Return [x, y] of the center of cell containing provided text 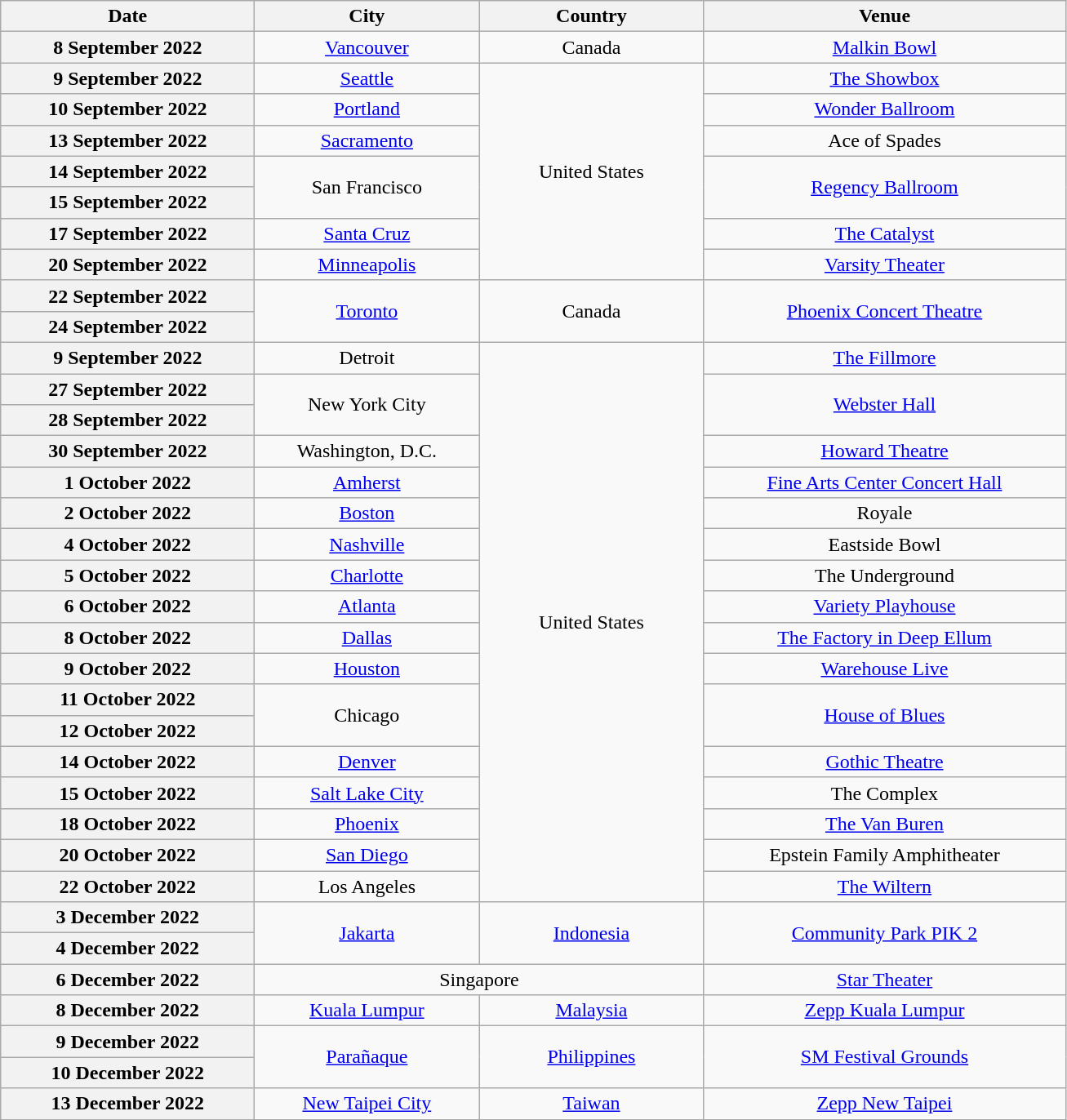
15 October 2022 [127, 793]
New Taipei City [367, 1104]
Zepp New Taipei [885, 1104]
The Catalyst [885, 233]
Sacramento [367, 140]
Malaysia [591, 1011]
Country [591, 16]
Gothic Theatre [885, 762]
Varsity Theater [885, 264]
Washington, D.C. [367, 451]
Philippines [591, 1057]
10 December 2022 [127, 1073]
24 September 2022 [127, 327]
Chicago [367, 715]
Amherst [367, 482]
17 September 2022 [127, 233]
Malkin Bowl [885, 47]
The Fillmore [885, 358]
12 October 2022 [127, 731]
30 September 2022 [127, 451]
Charlotte [367, 576]
10 September 2022 [127, 109]
Eastside Bowl [885, 544]
Denver [367, 762]
14 September 2022 [127, 171]
Phoenix Concert Theatre [885, 311]
22 September 2022 [127, 296]
Community Park PIK 2 [885, 933]
Star Theater [885, 980]
Minneapolis [367, 264]
Venue [885, 16]
Taiwan [591, 1104]
Fine Arts Center Concert Hall [885, 482]
6 December 2022 [127, 980]
22 October 2022 [127, 886]
28 September 2022 [127, 420]
9 October 2022 [127, 669]
Warehouse Live [885, 669]
20 October 2022 [127, 855]
Dallas [367, 638]
The Van Buren [885, 824]
Variety Playhouse [885, 607]
Regency Ballroom [885, 187]
Royale [885, 513]
The Complex [885, 793]
The Factory in Deep Ellum [885, 638]
Detroit [367, 358]
4 December 2022 [127, 949]
The Wiltern [885, 886]
Vancouver [367, 47]
Howard Theatre [885, 451]
Boston [367, 513]
Jakarta [367, 933]
3 December 2022 [127, 918]
Los Angeles [367, 886]
Phoenix [367, 824]
Seattle [367, 78]
New York City [367, 405]
11 October 2022 [127, 700]
15 September 2022 [127, 202]
Indonesia [591, 933]
SM Festival Grounds [885, 1057]
2 October 2022 [127, 513]
San Diego [367, 855]
8 September 2022 [127, 47]
Toronto [367, 311]
The Showbox [885, 78]
9 December 2022 [127, 1042]
Epstein Family Amphitheater [885, 855]
4 October 2022 [127, 544]
14 October 2022 [127, 762]
Singapore [479, 980]
Ace of Spades [885, 140]
Atlanta [367, 607]
5 October 2022 [127, 576]
13 September 2022 [127, 140]
Wonder Ballroom [885, 109]
Zepp Kuala Lumpur [885, 1011]
27 September 2022 [127, 389]
8 December 2022 [127, 1011]
Houston [367, 669]
1 October 2022 [127, 482]
20 September 2022 [127, 264]
Portland [367, 109]
City [367, 16]
Nashville [367, 544]
8 October 2022 [127, 638]
6 October 2022 [127, 607]
Date [127, 16]
18 October 2022 [127, 824]
Parañaque [367, 1057]
Kuala Lumpur [367, 1011]
Webster Hall [885, 405]
13 December 2022 [127, 1104]
House of Blues [885, 715]
Santa Cruz [367, 233]
Salt Lake City [367, 793]
The Underground [885, 576]
San Francisco [367, 187]
